Find where the given text appears and provide that cell's center as [x, y] coordinate. 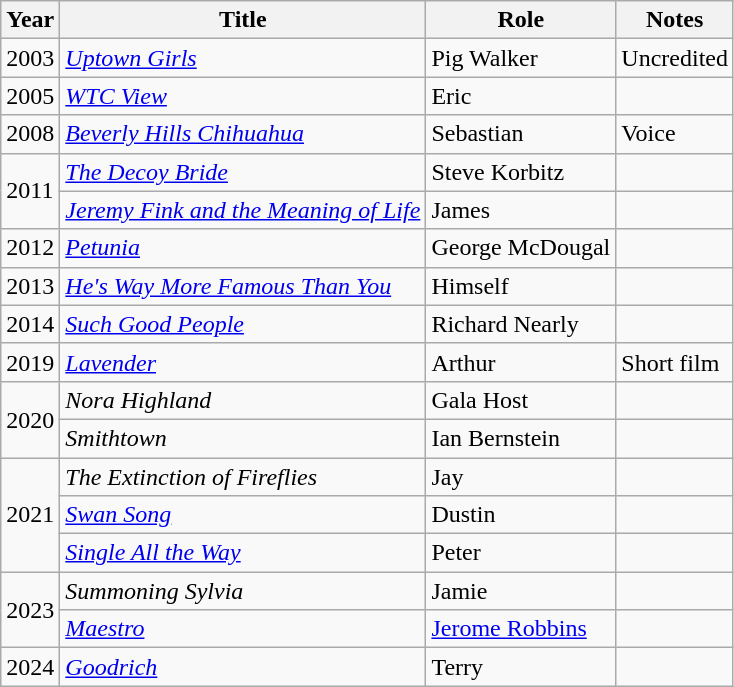
Uncredited [675, 58]
Jerome Robbins [521, 629]
The Extinction of Fireflies [243, 477]
Jeremy Fink and the Meaning of Life [243, 210]
2003 [30, 58]
Lavender [243, 362]
2008 [30, 134]
Ian Bernstein [521, 438]
2011 [30, 191]
2012 [30, 248]
2005 [30, 96]
Steve Korbitz [521, 172]
Jamie [521, 591]
Richard Nearly [521, 324]
2020 [30, 419]
Pig Walker [521, 58]
Smithtown [243, 438]
Peter [521, 553]
Notes [675, 20]
Uptown Girls [243, 58]
Arthur [521, 362]
George McDougal [521, 248]
Nora Highland [243, 400]
Jay [521, 477]
Gala Host [521, 400]
Goodrich [243, 667]
James [521, 210]
2014 [30, 324]
Petunia [243, 248]
2021 [30, 515]
2023 [30, 610]
Dustin [521, 515]
Title [243, 20]
The Decoy Bride [243, 172]
Role [521, 20]
Eric [521, 96]
Voice [675, 134]
Summoning Sylvia [243, 591]
He's Way More Famous Than You [243, 286]
Single All the Way [243, 553]
2024 [30, 667]
Swan Song [243, 515]
2019 [30, 362]
Short film [675, 362]
Year [30, 20]
Himself [521, 286]
WTC View [243, 96]
Maestro [243, 629]
2013 [30, 286]
Sebastian [521, 134]
Beverly Hills Chihuahua [243, 134]
Terry [521, 667]
Such Good People [243, 324]
